Provide the [X, Y] coordinate of the cell's center where the given text is located.  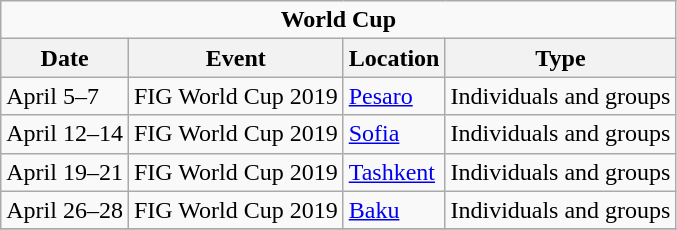
April 19–21 [65, 172]
Event [236, 58]
Date [65, 58]
April 5–7 [65, 96]
April 26–28 [65, 210]
World Cup [338, 20]
Tashkent [394, 172]
Sofia [394, 134]
April 12–14 [65, 134]
Location [394, 58]
Pesaro [394, 96]
Type [560, 58]
Baku [394, 210]
